Return the (x, y) coordinate for the center point of the cell that contains the specified text.  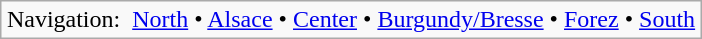
Navigation: North • Alsace • Center • Burgundy/Bresse • Forez • South (350, 20)
